Return the (x, y) coordinate for the center point of the cell that contains the specified text.  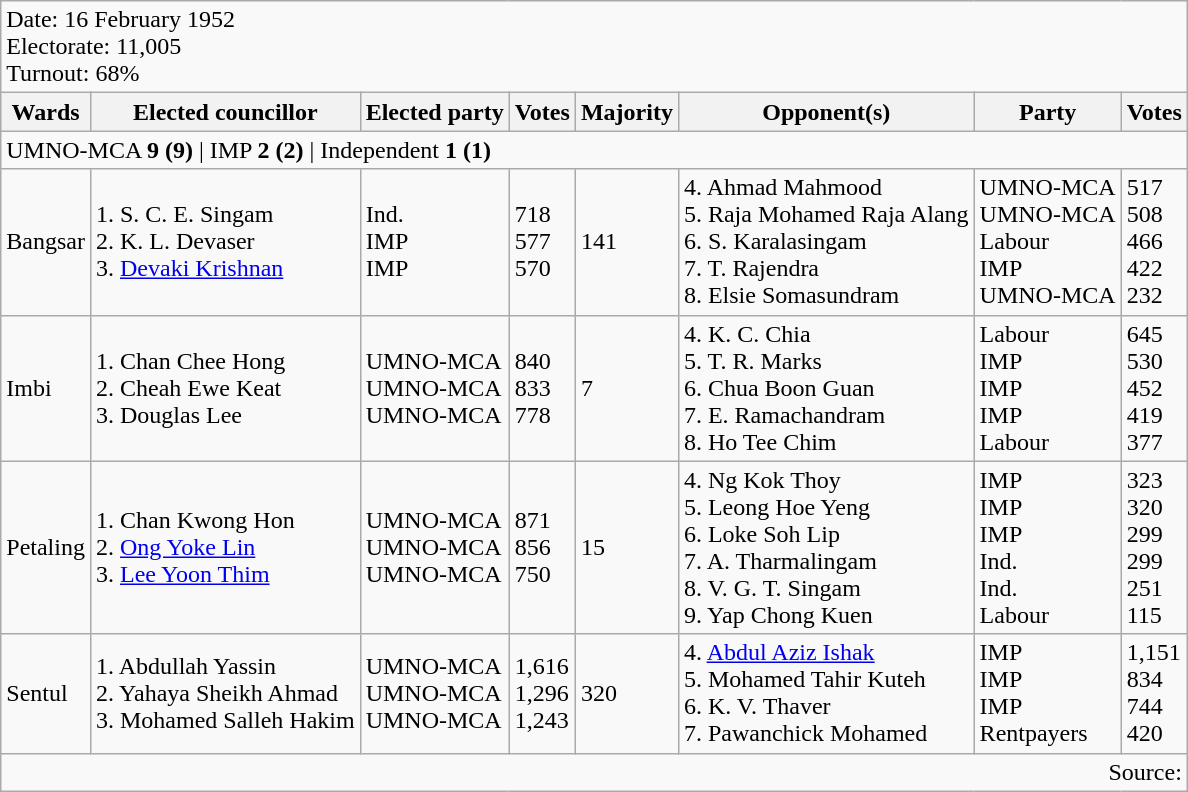
LabourIMPIMPIMPLabour (1048, 388)
IMPIMPIMPRentpayers (1048, 694)
Elected councillor (225, 112)
Ind.IMPIMP (434, 242)
141 (626, 242)
323320299299251115 (1154, 548)
1. S. C. E. Singam2. K. L. Devaser3. Devaki Krishnan (225, 242)
Majority (626, 112)
IMPIMPIMPInd.Ind.Labour (1048, 548)
1. Abdullah Yassin2. Yahaya Sheikh Ahmad3. Mohamed Salleh Hakim (225, 694)
Imbi (46, 388)
UMNO-MCA 9 (9) | IMP 2 (2) | Independent 1 (1) (594, 150)
1,6161,2961,243 (542, 694)
Bangsar (46, 242)
Elected party (434, 112)
Wards (46, 112)
UMNO-MCAUMNO-MCALabourIMPUMNO-MCA (1048, 242)
Petaling (46, 548)
Sentul (46, 694)
Party (1048, 112)
320 (626, 694)
840833778 (542, 388)
1. Chan Chee Hong2. Cheah Ewe Keat3. Douglas Lee (225, 388)
871856750 (542, 548)
718577570 (542, 242)
Source: (594, 772)
7 (626, 388)
1. Chan Kwong Hon2. Ong Yoke Lin3. Lee Yoon Thim (225, 548)
517508466422232 (1154, 242)
645530452419377 (1154, 388)
Date: 16 February 1952Electorate: 11,005Turnout: 68% (594, 47)
1,151834744420 (1154, 694)
4. Ahmad Mahmood5. Raja Mohamed Raja Alang6. S. Karalasingam7. T. Rajendra8. Elsie Somasundram (826, 242)
4. K. C. Chia5. T. R. Marks6. Chua Boon Guan7. E. Ramachandram8. Ho Tee Chim (826, 388)
4. Abdul Aziz Ishak5. Mohamed Tahir Kuteh6. K. V. Thaver7. Pawanchick Mohamed (826, 694)
15 (626, 548)
4. Ng Kok Thoy5. Leong Hoe Yeng6. Loke Soh Lip7. A. Tharmalingam8. V. G. T. Singam9. Yap Chong Kuen (826, 548)
Opponent(s) (826, 112)
